Detect which cell encompasses the target text, then output its [X, Y] center coordinate. 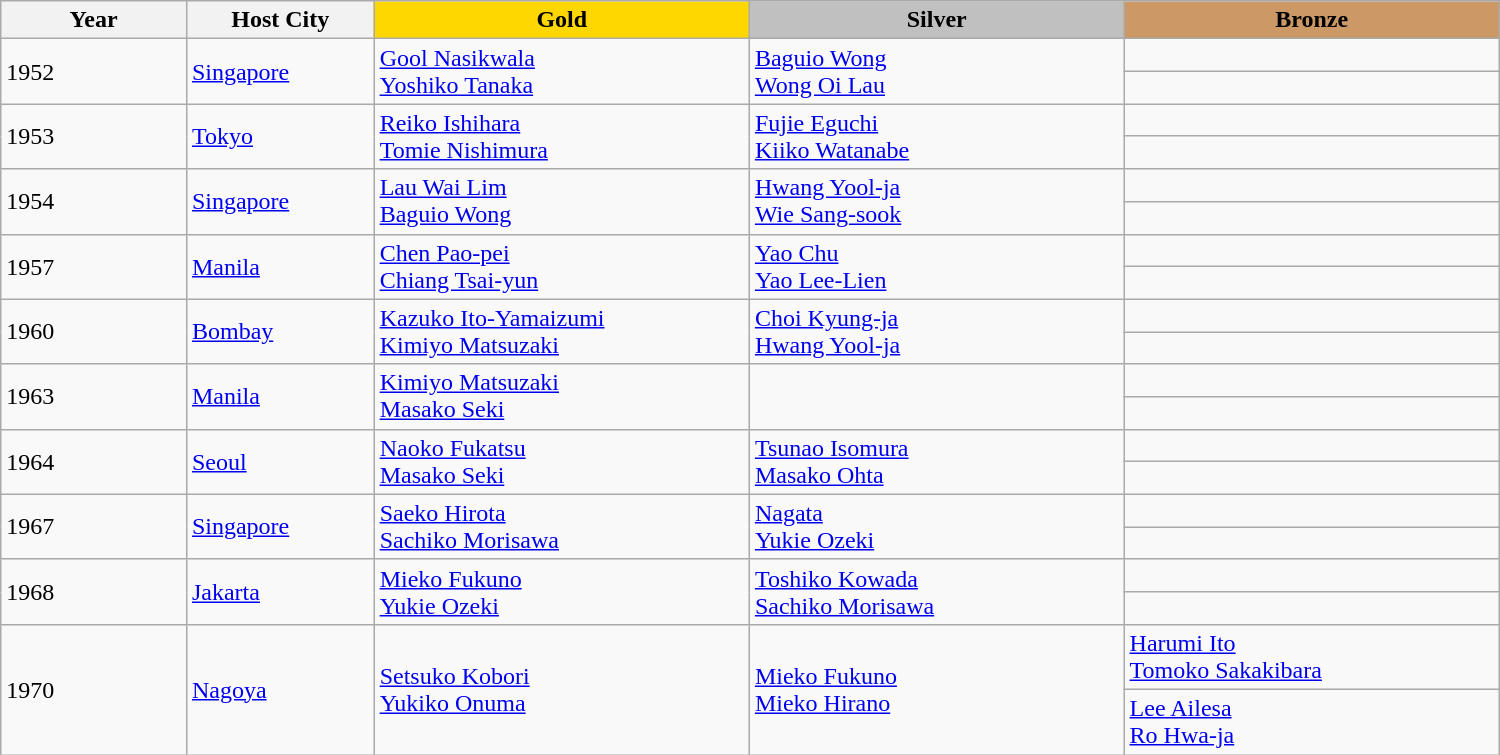
Choi Kyung-ja Hwang Yool-ja [936, 332]
Tokyo [280, 136]
Yao Chu Yao Lee-Lien [936, 266]
Lau Wai Lim Baguio Wong [562, 202]
Kazuko Ito-Yamaizumi Kimiyo Matsuzaki [562, 332]
Harumi Ito Tomoko Sakakibara [1312, 656]
Lee Ailesa Ro Hwa-ja [1312, 722]
1967 [94, 526]
Saeko Hirota Sachiko Morisawa [562, 526]
1963 [94, 396]
Baguio Wong Wong Oi Lau [936, 72]
Gold [562, 20]
Gool Nasikwala Yoshiko Tanaka [562, 72]
1953 [94, 136]
Reiko Ishihara Tomie Nishimura [562, 136]
Host City [280, 20]
Chen Pao-pei Chiang Tsai-yun [562, 266]
1960 [94, 332]
Tsunao Isomura Masako Ohta [936, 462]
1952 [94, 72]
Hwang Yool-ja Wie Sang-sook [936, 202]
1968 [94, 592]
1970 [94, 689]
Naoko Fukatsu Masako Seki [562, 462]
Nagoya [280, 689]
1957 [94, 266]
Seoul [280, 462]
Jakarta [280, 592]
Silver [936, 20]
Bombay [280, 332]
1964 [94, 462]
Year [94, 20]
Mieko Fukuno Yukie Ozeki [562, 592]
Fujie Eguchi Kiiko Watanabe [936, 136]
Bronze [1312, 20]
Nagata Yukie Ozeki [936, 526]
Mieko Fukuno Mieko Hirano [936, 689]
Toshiko Kowada Sachiko Morisawa [936, 592]
Kimiyo Matsuzaki Masako Seki [562, 396]
1954 [94, 202]
Setsuko Kobori Yukiko Onuma [562, 689]
